Determine the [X, Y] coordinate at the center of the cell enclosing the given text.  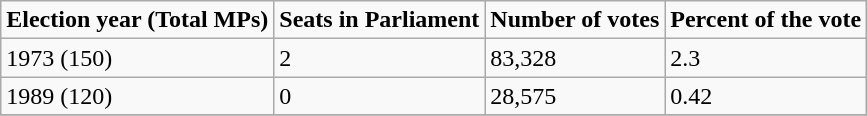
1989 (120) [138, 96]
Percent of the vote [766, 20]
0 [380, 96]
0.42 [766, 96]
28,575 [575, 96]
1973 (150) [138, 58]
2.3 [766, 58]
Number of votes [575, 20]
2 [380, 58]
Seats in Parliament [380, 20]
83,328 [575, 58]
Election year (Total MPs) [138, 20]
